Output the (X, Y) coordinate of the center of the cell containing the given text.  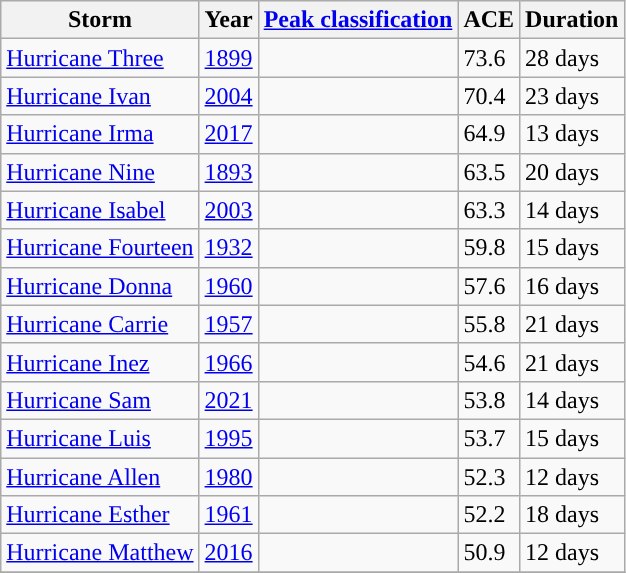
Hurricane Sam (100, 400)
64.9 (489, 134)
Hurricane Inez (100, 362)
28 days (572, 58)
Hurricane Matthew (100, 553)
73.6 (489, 58)
Hurricane Donna (100, 286)
13 days (572, 134)
52.3 (489, 477)
1980 (228, 477)
57.6 (489, 286)
Storm (100, 20)
18 days (572, 515)
Hurricane Luis (100, 438)
54.6 (489, 362)
16 days (572, 286)
1932 (228, 248)
70.4 (489, 96)
ACE (489, 20)
1957 (228, 324)
Hurricane Irma (100, 134)
55.8 (489, 324)
59.8 (489, 248)
2021 (228, 400)
1893 (228, 172)
53.7 (489, 438)
Duration (572, 20)
1960 (228, 286)
Peak classification (358, 20)
52.2 (489, 515)
Hurricane Esther (100, 515)
Hurricane Fourteen (100, 248)
63.3 (489, 210)
53.8 (489, 400)
2004 (228, 96)
1966 (228, 362)
2016 (228, 553)
23 days (572, 96)
Hurricane Allen (100, 477)
1899 (228, 58)
Hurricane Three (100, 58)
Year (228, 20)
63.5 (489, 172)
Hurricane Nine (100, 172)
Hurricane Carrie (100, 324)
Hurricane Isabel (100, 210)
1995 (228, 438)
20 days (572, 172)
2017 (228, 134)
1961 (228, 515)
2003 (228, 210)
Hurricane Ivan (100, 96)
50.9 (489, 553)
